Scan for the cell matching the given text and deliver its [x, y] coordinate at center. 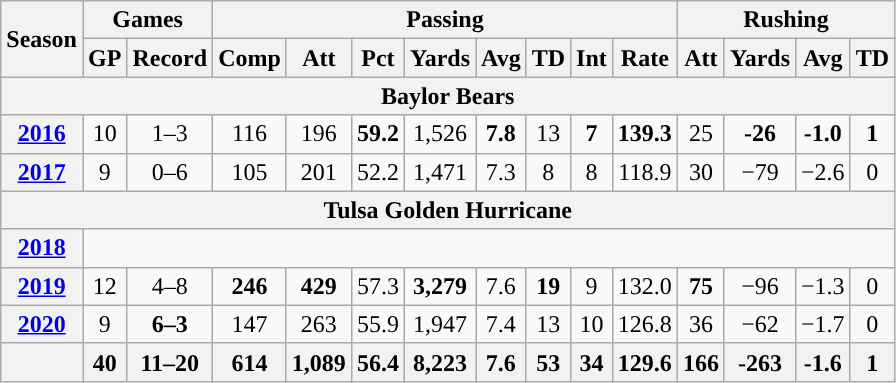
GP [104, 58]
12 [104, 286]
2019 [42, 286]
126.8 [644, 324]
57.3 [378, 286]
7.4 [502, 324]
Season [42, 39]
36 [700, 324]
1,526 [440, 134]
52.2 [378, 172]
Int [592, 58]
196 [318, 134]
Rate [644, 58]
40 [104, 362]
Rushing [786, 20]
30 [700, 172]
59.2 [378, 134]
Pct [378, 58]
−96 [760, 286]
8,223 [440, 362]
19 [548, 286]
1,471 [440, 172]
429 [318, 286]
139.3 [644, 134]
Record [170, 58]
53 [548, 362]
2017 [42, 172]
105 [250, 172]
614 [250, 362]
2016 [42, 134]
Passing [446, 20]
201 [318, 172]
132.0 [644, 286]
56.4 [378, 362]
-263 [760, 362]
25 [700, 134]
1–3 [170, 134]
34 [592, 362]
-1.0 [824, 134]
2020 [42, 324]
147 [250, 324]
1,089 [318, 362]
-1.6 [824, 362]
−2.6 [824, 172]
3,279 [440, 286]
Baylor Bears [448, 96]
Comp [250, 58]
246 [250, 286]
−79 [760, 172]
11–20 [170, 362]
55.9 [378, 324]
4–8 [170, 286]
263 [318, 324]
7.3 [502, 172]
129.6 [644, 362]
6–3 [170, 324]
1,947 [440, 324]
2018 [42, 248]
−62 [760, 324]
166 [700, 362]
116 [250, 134]
−1.7 [824, 324]
0–6 [170, 172]
-26 [760, 134]
118.9 [644, 172]
75 [700, 286]
Games [147, 20]
7.8 [502, 134]
Tulsa Golden Hurricane [448, 210]
7 [592, 134]
−1.3 [824, 286]
